Return (x, y) of the center of cell containing provided text 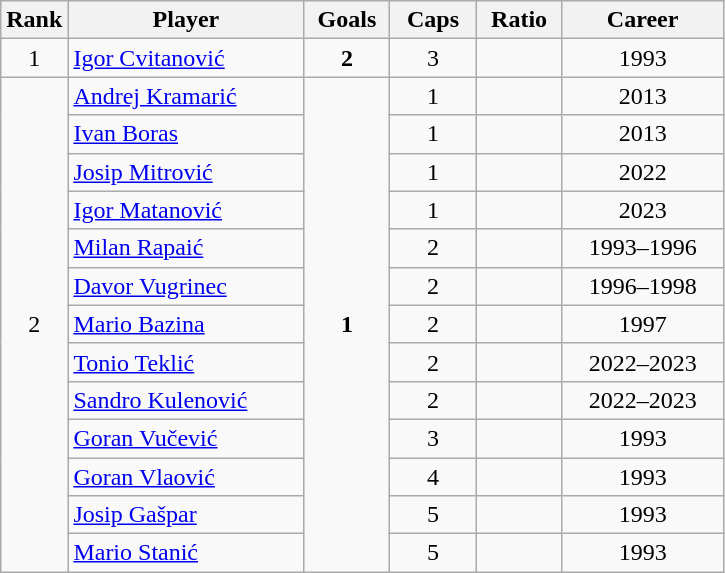
Mario Stanić (186, 553)
2022 (642, 172)
Ivan Boras (186, 134)
Goran Vučević (186, 438)
Davor Vugrinec (186, 286)
Goals (347, 20)
Caps (433, 20)
4 (433, 477)
1997 (642, 324)
Goran Vlaović (186, 477)
Mario Bazina (186, 324)
2023 (642, 210)
Rank (34, 20)
1993–1996 (642, 248)
Career (642, 20)
Igor Matanović (186, 210)
Milan Rapaić (186, 248)
Ratio (519, 20)
Sandro Kulenović (186, 400)
Josip Mitrović (186, 172)
Igor Cvitanović (186, 58)
Andrej Kramarić (186, 96)
Josip Gašpar (186, 515)
1996–1998 (642, 286)
Player (186, 20)
Tonio Teklić (186, 362)
